Extract the (x, y) coordinate from the center of the cell holding the provided text.  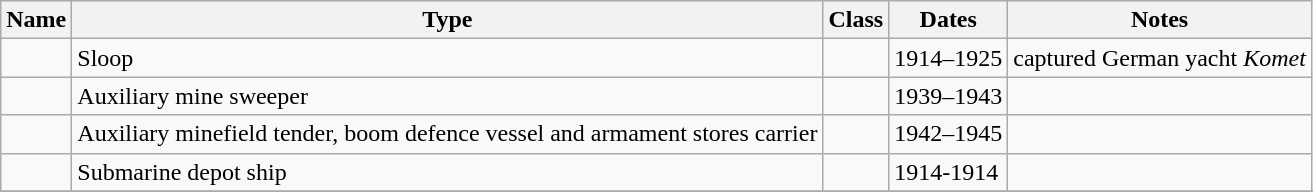
captured German yacht Komet (1160, 58)
Notes (1160, 20)
1939–1943 (948, 96)
Auxiliary mine sweeper (448, 96)
1914-1914 (948, 172)
1942–1945 (948, 134)
Name (36, 20)
Dates (948, 20)
1914–1925 (948, 58)
Type (448, 20)
Sloop (448, 58)
Auxiliary minefield tender, boom defence vessel and armament stores carrier (448, 134)
Class (856, 20)
Submarine depot ship (448, 172)
